Extract the [x, y] coordinate from the center of the cell holding the provided text.  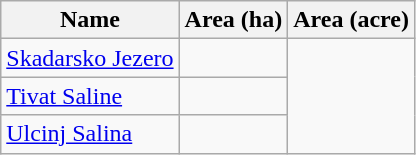
Tivat Saline [90, 96]
Area (acre) [352, 20]
Name [90, 20]
Ulcinj Salina [90, 134]
Skadarsko Jezero [90, 58]
Area (ha) [234, 20]
